Locate the cell with the specified text and output its [x, y] center coordinate. 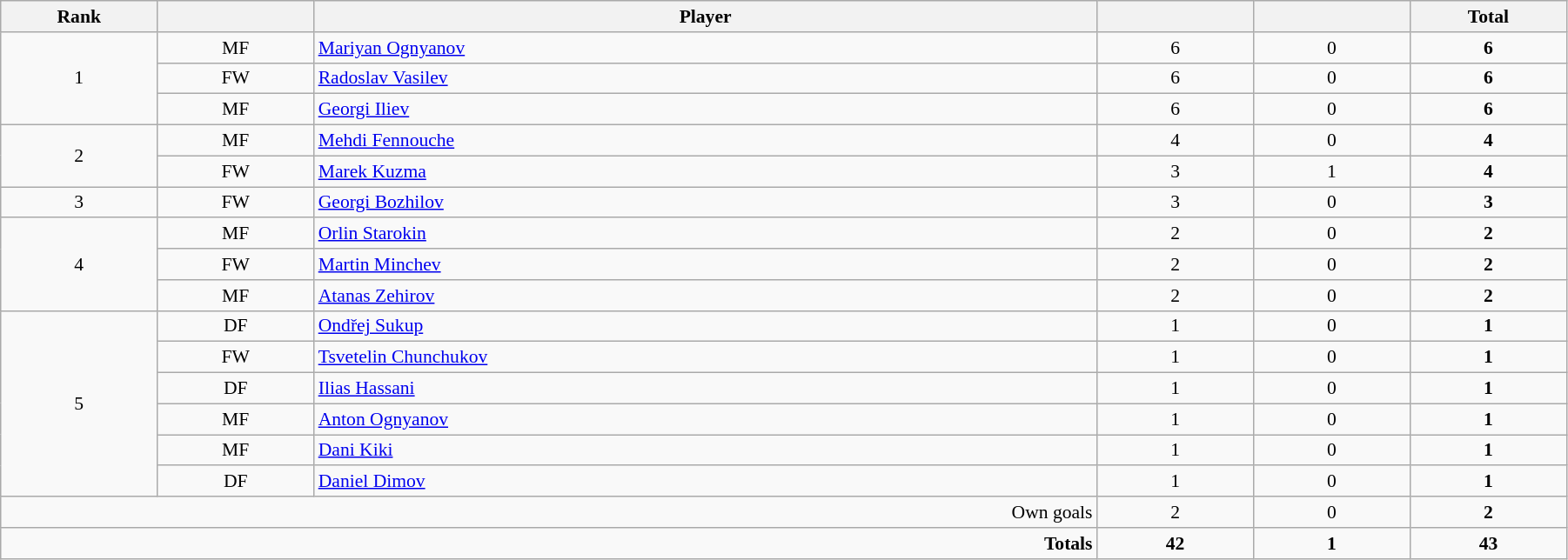
Player [706, 17]
Tsvetelin Chunchukov [706, 357]
Rank [79, 17]
Anton Ognyanov [706, 419]
Radoslav Vasilev [706, 78]
Mehdi Fennouche [706, 141]
Total [1488, 17]
5 [79, 403]
Orlin Starokin [706, 234]
Ilias Hassani [706, 389]
42 [1176, 543]
Marek Kuzma [706, 171]
43 [1488, 543]
Dani Kiki [706, 450]
Ondřej Sukup [706, 326]
Daniel Dimov [706, 482]
Totals [549, 543]
Mariyan Ognyanov [706, 48]
Georgi Bozhilov [706, 203]
Own goals [549, 512]
Georgi Iliev [706, 110]
Atanas Zehirov [706, 296]
Martin Minchev [706, 264]
